Scan for the cell matching the given text and deliver its [x, y] coordinate at center. 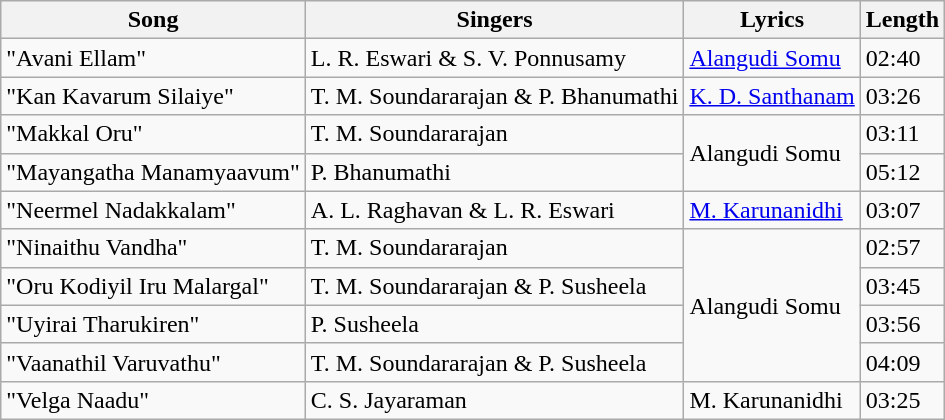
C. S. Jayaraman [494, 400]
03:26 [902, 96]
"Avani Ellam" [154, 58]
03:45 [902, 286]
K. D. Santhanam [772, 96]
"Vaanathil Varuvathu" [154, 362]
P. Susheela [494, 324]
"Makkal Oru" [154, 134]
Lyrics [772, 20]
"Uyirai Tharukiren" [154, 324]
Song [154, 20]
A. L. Raghavan & L. R. Eswari [494, 210]
04:09 [902, 362]
02:40 [902, 58]
"Mayangatha Manamyaavum" [154, 172]
P. Bhanumathi [494, 172]
05:12 [902, 172]
Singers [494, 20]
T. M. Soundararajan & P. Bhanumathi [494, 96]
"Neermel Nadakkalam" [154, 210]
"Ninaithu Vandha" [154, 248]
L. R. Eswari & S. V. Ponnusamy [494, 58]
Length [902, 20]
03:25 [902, 400]
03:07 [902, 210]
03:56 [902, 324]
"Velga Naadu" [154, 400]
"Oru Kodiyil Iru Malargal" [154, 286]
02:57 [902, 248]
03:11 [902, 134]
"Kan Kavarum Silaiye" [154, 96]
